Pinpoint the cell where the given text exists, returning its (x, y) midpoint coordinate. 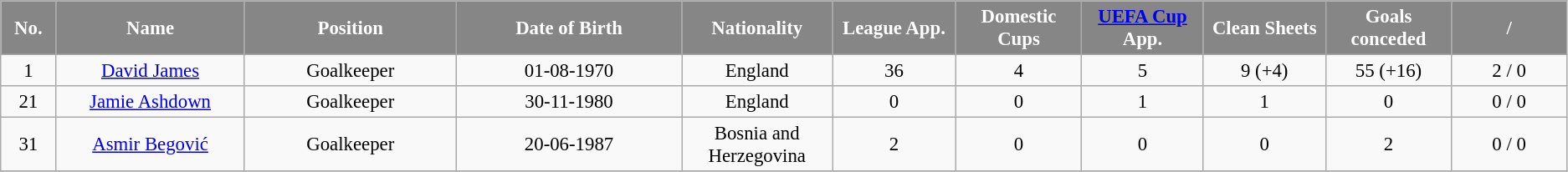
4 (1019, 71)
36 (894, 71)
Jamie Ashdown (151, 102)
Goals conceded (1389, 28)
No. (28, 28)
Bosnia and Herzegovina (757, 145)
30-11-1980 (569, 102)
League App. (894, 28)
Domestic Cups (1019, 28)
20-06-1987 (569, 145)
31 (28, 145)
Name (151, 28)
Asmir Begović (151, 145)
55 (+16) (1389, 71)
Position (350, 28)
/ (1509, 28)
Nationality (757, 28)
David James (151, 71)
5 (1143, 71)
Date of Birth (569, 28)
Clean Sheets (1264, 28)
9 (+4) (1264, 71)
UEFA Cup App. (1143, 28)
2 / 0 (1509, 71)
21 (28, 102)
01-08-1970 (569, 71)
